Detect which cell encompasses the target text, then output its (x, y) center coordinate. 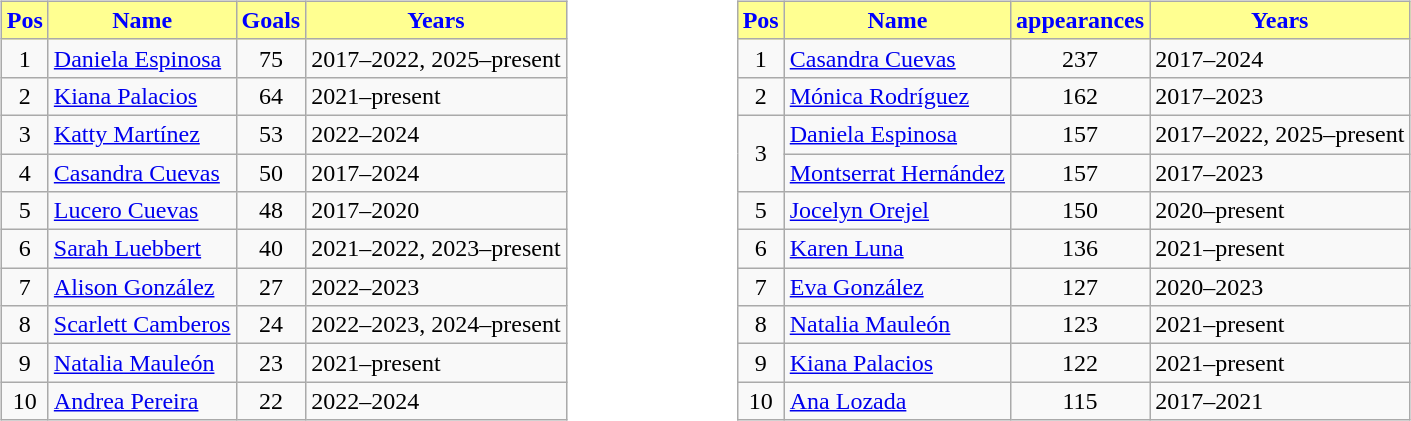
64 (271, 96)
Scarlett Camberos (142, 325)
Andrea Pereira (142, 401)
2020–2023 (1280, 287)
40 (271, 249)
2021–2022, 2023–present (436, 249)
24 (271, 325)
27 (271, 287)
Eva González (897, 287)
48 (271, 211)
Mónica Rodríguez (897, 96)
Montserrat Hernández (897, 173)
Lucero Cuevas (142, 211)
Jocelyn Orejel (897, 211)
2017–2021 (1280, 401)
Katty Martínez (142, 134)
50 (271, 173)
appearances (1080, 20)
53 (271, 134)
123 (1080, 325)
23 (271, 363)
4 (24, 173)
2022–2023 (436, 287)
136 (1080, 249)
2022–2023, 2024–present (436, 325)
Alison González (142, 287)
237 (1080, 58)
Karen Luna (897, 249)
127 (1080, 287)
162 (1080, 96)
22 (271, 401)
Goals (271, 20)
150 (1080, 211)
Sarah Luebbert (142, 249)
2020–present (1280, 211)
Ana Lozada (897, 401)
115 (1080, 401)
122 (1080, 363)
2017–2020 (436, 211)
75 (271, 58)
